Pinpoint the cell where the given text exists, returning its (x, y) midpoint coordinate. 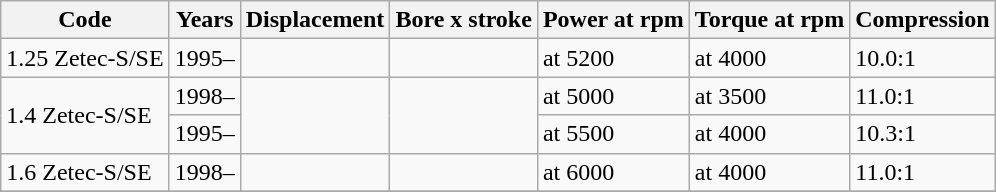
Displacement (315, 20)
at 6000 (613, 172)
Code (85, 20)
1.4 Zetec-S/SE (85, 115)
10.3:1 (922, 134)
at 5500 (613, 134)
Power at rpm (613, 20)
at 3500 (769, 96)
Bore x stroke (464, 20)
Torque at rpm (769, 20)
Compression (922, 20)
Years (204, 20)
1.25 Zetec-S/SE (85, 58)
1.6 Zetec-S/SE (85, 172)
at 5200 (613, 58)
at 5000 (613, 96)
10.0:1 (922, 58)
